Find where the given text appears and provide that cell's center as (X, Y) coordinate. 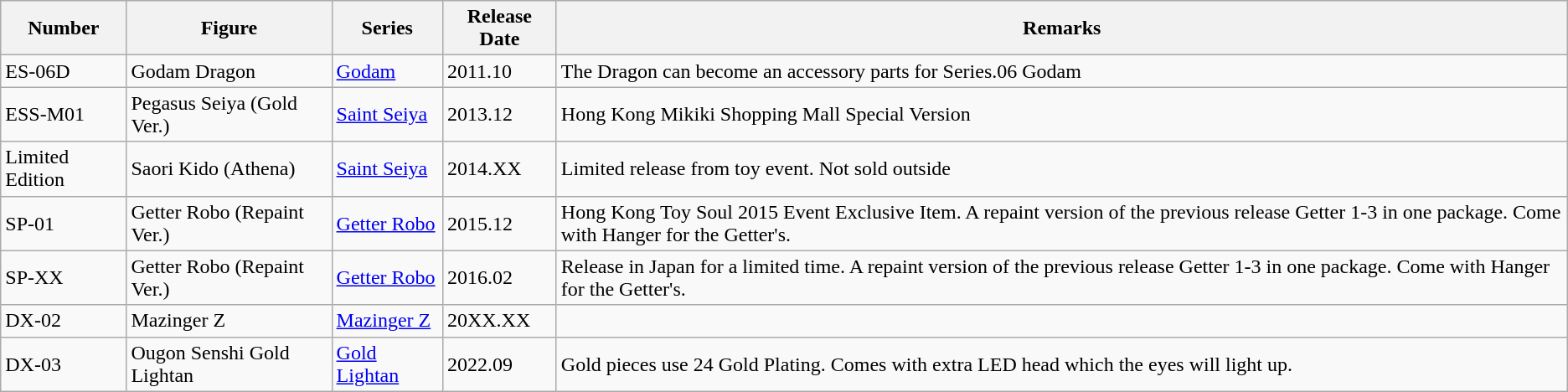
Saori Kido (Athena) (230, 169)
Ougon Senshi Gold Lightan (230, 364)
Gold pieces use 24 Gold Plating. Comes with extra LED head which the eyes will light up. (1062, 364)
Godam Dragon (230, 71)
Pegasus Seiya (Gold Ver.) (230, 114)
Release in Japan for a limited time. A repaint version of the previous release Getter 1-3 in one package. Come with Hanger for the Getter's. (1062, 278)
2015.12 (499, 223)
SP-01 (64, 223)
Godam (387, 71)
2022.09 (499, 364)
20XX.XX (499, 321)
Remarks (1062, 28)
Gold Lightan (387, 364)
ESS-M01 (64, 114)
2011.10 (499, 71)
Number (64, 28)
Limited release from toy event. Not sold outside (1062, 169)
2013.12 (499, 114)
Limited Edition (64, 169)
2014.XX (499, 169)
SP-XX (64, 278)
Hong Kong Mikiki Shopping Mall Special Version (1062, 114)
The Dragon can become an accessory parts for Series.06 Godam (1062, 71)
DX-02 (64, 321)
Series (387, 28)
2016.02 (499, 278)
Hong Kong Toy Soul 2015 Event Exclusive Item. A repaint version of the previous release Getter 1-3 in one package. Come with Hanger for the Getter's. (1062, 223)
Figure (230, 28)
Release Date (499, 28)
ES-06D (64, 71)
DX-03 (64, 364)
